Capture the cell that displays the provided text and extract its [X, Y] central coordinate. 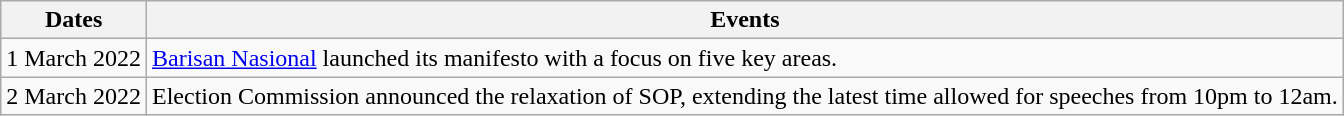
Dates [74, 20]
Barisan Nasional launched its manifesto with a focus on five key areas. [744, 58]
1 March 2022 [74, 58]
Election Commission announced the relaxation of SOP, extending the latest time allowed for speeches from 10pm to 12am. [744, 96]
2 March 2022 [74, 96]
Events [744, 20]
